Find where the given text appears and provide that cell's center as (x, y) coordinate. 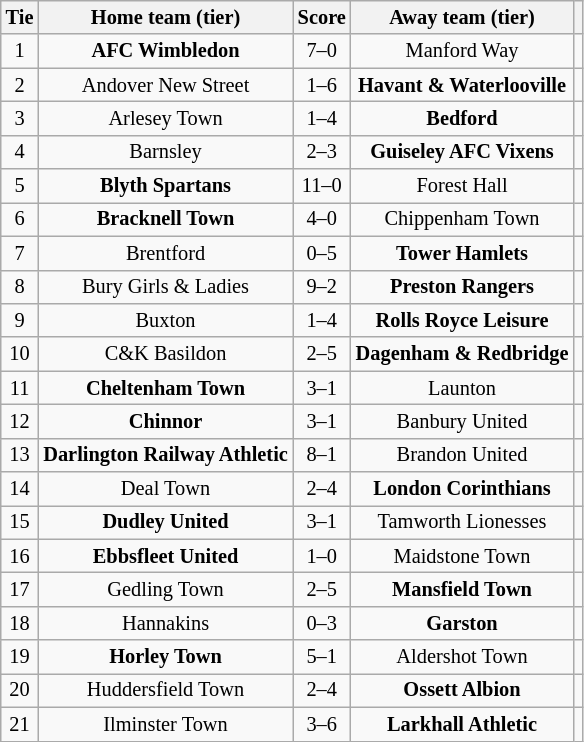
Cheltenham Town (165, 388)
Bedford (462, 118)
4–0 (322, 219)
7 (20, 253)
Hannakins (165, 623)
Chinnor (165, 421)
Arlesey Town (165, 118)
2 (20, 85)
Brandon United (462, 455)
10 (20, 354)
11–0 (322, 186)
Darlington Railway Athletic (165, 455)
15 (20, 522)
AFC Wimbledon (165, 51)
Blyth Spartans (165, 186)
Forest Hall (462, 186)
Maidstone Town (462, 556)
Home team (tier) (165, 17)
0–3 (322, 623)
16 (20, 556)
17 (20, 589)
0–5 (322, 253)
20 (20, 690)
Horley Town (165, 657)
C&K Basildon (165, 354)
Deal Town (165, 489)
1 (20, 51)
Tamworth Lionesses (462, 522)
1–6 (322, 85)
Gedling Town (165, 589)
3 (20, 118)
Barnsley (165, 152)
13 (20, 455)
Andover New Street (165, 85)
Ilminster Town (165, 724)
Bracknell Town (165, 219)
Ossett Albion (462, 690)
Dagenham & Redbridge (462, 354)
4 (20, 152)
Garston (462, 623)
3–6 (322, 724)
11 (20, 388)
21 (20, 724)
Manford Way (462, 51)
8 (20, 287)
Chippenham Town (462, 219)
Away team (tier) (462, 17)
Guiseley AFC Vixens (462, 152)
6 (20, 219)
Larkhall Athletic (462, 724)
Score (322, 17)
Ebbsfleet United (165, 556)
14 (20, 489)
5 (20, 186)
9–2 (322, 287)
Rolls Royce Leisure (462, 320)
Banbury United (462, 421)
Launton (462, 388)
8–1 (322, 455)
7–0 (322, 51)
19 (20, 657)
Brentford (165, 253)
Dudley United (165, 522)
Bury Girls & Ladies (165, 287)
Havant & Waterlooville (462, 85)
2–3 (322, 152)
Mansfield Town (462, 589)
18 (20, 623)
Preston Rangers (462, 287)
Tower Hamlets (462, 253)
Buxton (165, 320)
5–1 (322, 657)
1–0 (322, 556)
12 (20, 421)
Huddersfield Town (165, 690)
Aldershot Town (462, 657)
Tie (20, 17)
9 (20, 320)
London Corinthians (462, 489)
